Find where the given text appears and provide that cell's center as [x, y] coordinate. 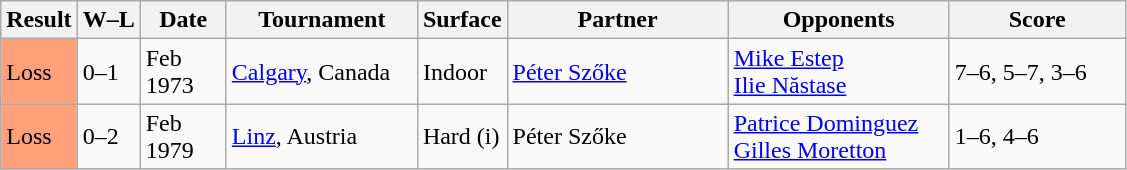
Feb 1973 [183, 72]
Calgary, Canada [322, 72]
Linz, Austria [322, 136]
Patrice Dominguez Gilles Moretton [838, 136]
Hard (i) [462, 136]
Date [183, 20]
Score [1037, 20]
Opponents [838, 20]
7–6, 5–7, 3–6 [1037, 72]
0–2 [108, 136]
Indoor [462, 72]
Mike Estep Ilie Năstase [838, 72]
0–1 [108, 72]
W–L [108, 20]
Surface [462, 20]
Tournament [322, 20]
Result [39, 20]
Feb 1979 [183, 136]
Partner [618, 20]
1–6, 4–6 [1037, 136]
